Identify which cell holds the provided text, then report its (x, y) central coordinate. 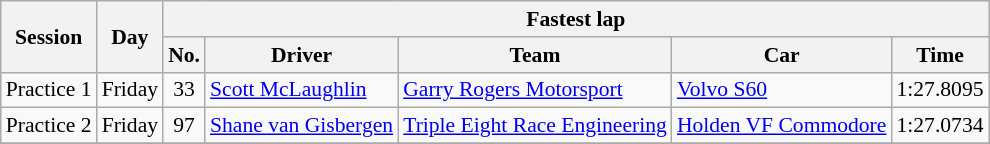
Session (49, 36)
Scott McLaughlin (302, 90)
Day (130, 36)
97 (184, 126)
Driver (302, 55)
Practice 2 (49, 126)
33 (184, 90)
Triple Eight Race Engineering (535, 126)
Fastest lap (576, 19)
No. (184, 55)
Car (782, 55)
Time (940, 55)
Holden VF Commodore (782, 126)
Practice 1 (49, 90)
1:27.0734 (940, 126)
Shane van Gisbergen (302, 126)
Volvo S60 (782, 90)
1:27.8095 (940, 90)
Garry Rogers Motorsport (535, 90)
Team (535, 55)
